Determine the [X, Y] coordinate at the center of the cell enclosing the given text.  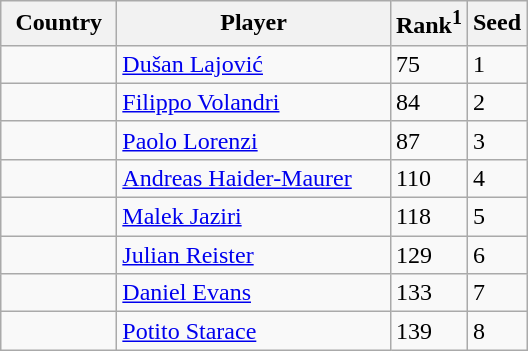
8 [496, 331]
2 [496, 102]
118 [428, 217]
139 [428, 331]
Andreas Haider-Maurer [254, 178]
6 [496, 255]
84 [428, 102]
Julian Reister [254, 255]
133 [428, 293]
Malek Jaziri [254, 217]
7 [496, 293]
Daniel Evans [254, 293]
Player [254, 24]
3 [496, 140]
Country [59, 24]
110 [428, 178]
75 [428, 64]
Paolo Lorenzi [254, 140]
Filippo Volandri [254, 102]
Potito Starace [254, 331]
5 [496, 217]
4 [496, 178]
1 [496, 64]
Dušan Lajović [254, 64]
87 [428, 140]
129 [428, 255]
Seed [496, 24]
Rank1 [428, 24]
